Provide the [X, Y] coordinate of the cell's center where the given text is located.  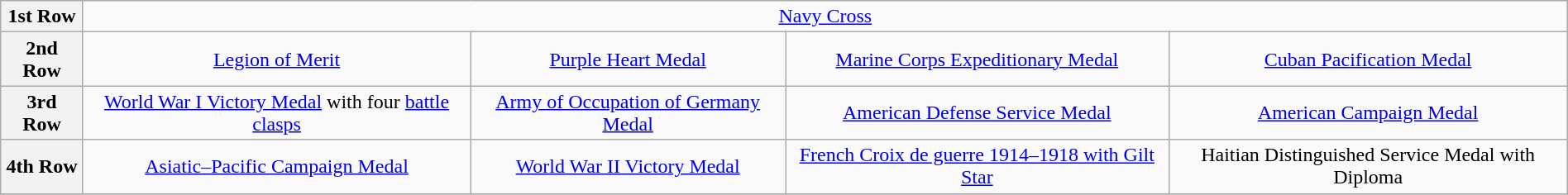
World War II Victory Medal [629, 167]
Purple Heart Medal [629, 59]
3rd Row [42, 112]
1st Row [42, 17]
Asiatic–Pacific Campaign Medal [276, 167]
American Campaign Medal [1368, 112]
4th Row [42, 167]
Haitian Distinguished Service Medal with Diploma [1368, 167]
Navy Cross [825, 17]
2nd Row [42, 59]
Legion of Merit [276, 59]
Marine Corps Expeditionary Medal [978, 59]
American Defense Service Medal [978, 112]
Army of Occupation of Germany Medal [629, 112]
French Croix de guerre 1914–1918 with Gilt Star [978, 167]
Cuban Pacification Medal [1368, 59]
World War I Victory Medal with four battle clasps [276, 112]
